Pinpoint the cell where the given text exists, returning its [x, y] midpoint coordinate. 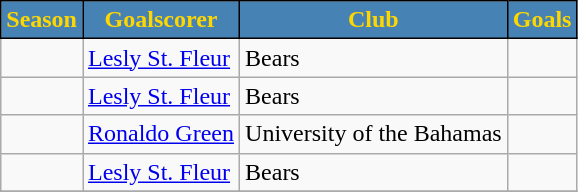
Club [374, 20]
Goalscorer [160, 20]
Goals [542, 20]
University of the Bahamas [374, 134]
Ronaldo Green [160, 134]
Season [42, 20]
